Detect which cell encompasses the target text, then output its (x, y) center coordinate. 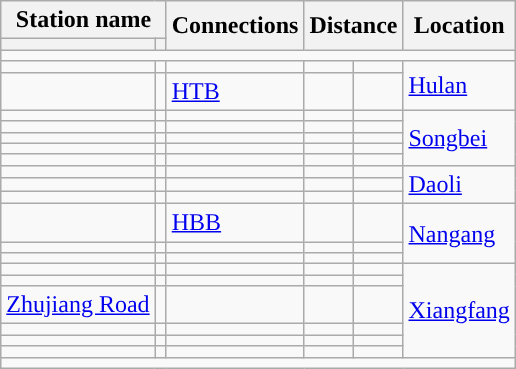
Hulan (459, 86)
HTB (235, 91)
Daoli (459, 184)
Connections (235, 26)
Location (459, 26)
Nangang (459, 233)
Station name (84, 20)
Xiangfang (459, 310)
Distance (354, 26)
HBB (235, 222)
Zhujiang Road (78, 305)
Songbei (459, 138)
